Return (X, Y) of the center of cell containing provided text 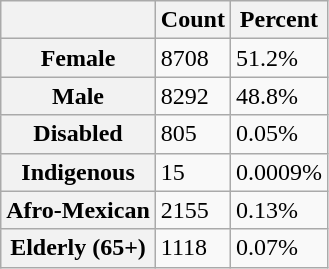
8292 (192, 96)
0.05% (278, 134)
Female (78, 58)
15 (192, 172)
0.0009% (278, 172)
Indigenous (78, 172)
Percent (278, 20)
Elderly (65+) (78, 248)
0.07% (278, 248)
0.13% (278, 210)
Male (78, 96)
2155 (192, 210)
51.2% (278, 58)
Afro-Mexican (78, 210)
Disabled (78, 134)
Count (192, 20)
1118 (192, 248)
805 (192, 134)
8708 (192, 58)
48.8% (278, 96)
